Pinpoint the cell where the given text exists, returning its (x, y) midpoint coordinate. 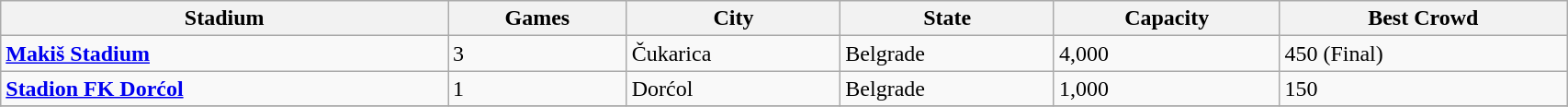
1,000 (1167, 89)
450 (Final) (1424, 53)
1 (538, 89)
Makiš Stadium (224, 53)
3 (538, 53)
Games (538, 18)
Stadion FK Dorćol (224, 89)
Capacity (1167, 18)
150 (1424, 89)
City (733, 18)
Stadium (224, 18)
Best Crowd (1424, 18)
State (948, 18)
Dorćol (733, 89)
Čukarica (733, 53)
4,000 (1167, 53)
